Find where the given text appears and provide that cell's center as (X, Y) coordinate. 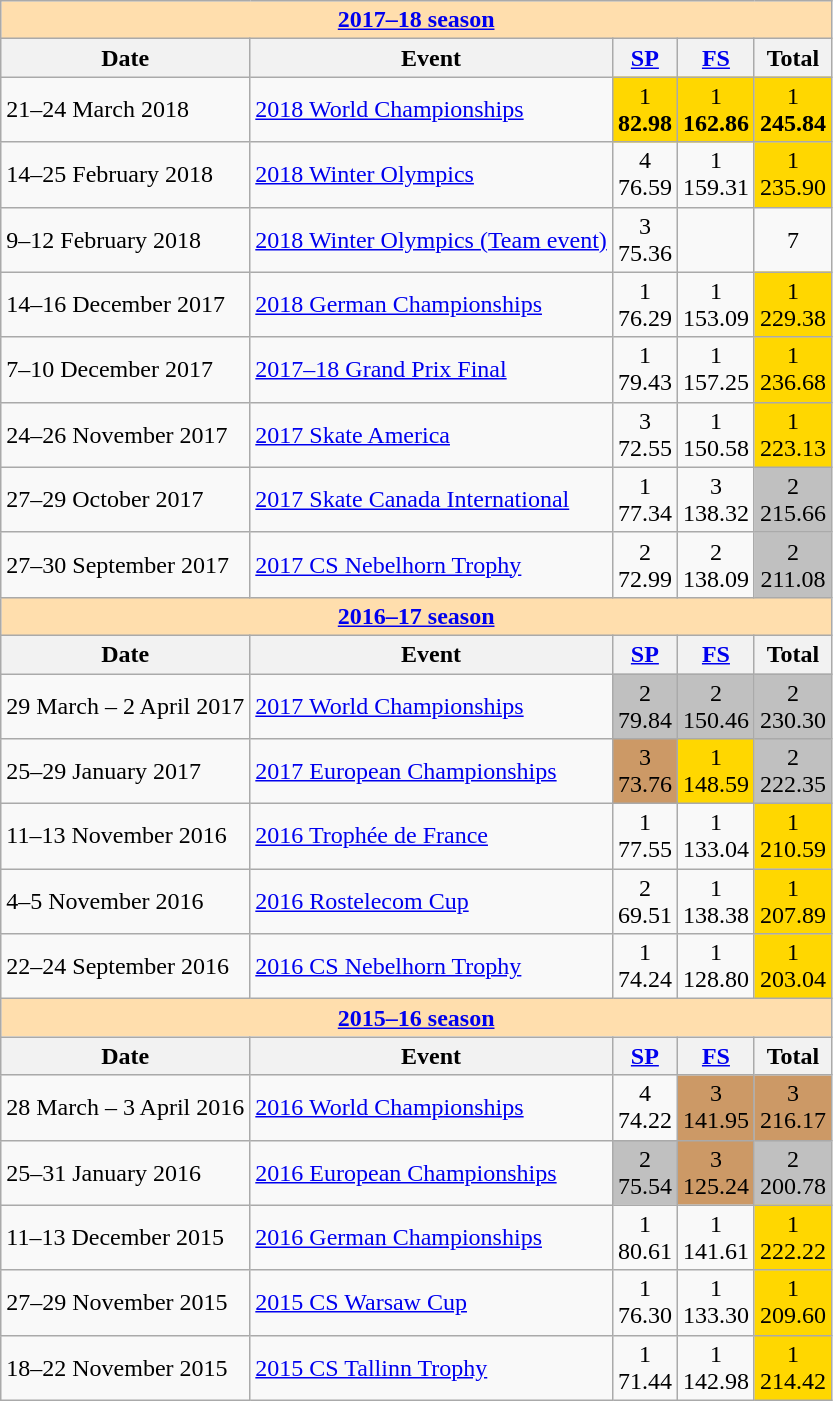
3 125.24 (716, 1172)
2017 Skate Canada International (432, 500)
4–5 November 2016 (126, 902)
2015 CS Warsaw Cup (432, 1302)
2 72.99 (644, 564)
2017 World Championships (432, 706)
1 223.13 (792, 434)
1 162.86 (716, 110)
1 80.61 (644, 1238)
2017 Skate America (432, 434)
1 203.04 (792, 966)
14–25 February 2018 (126, 174)
22–24 September 2016 (126, 966)
1 142.98 (716, 1368)
2017 European Championships (432, 772)
1 141.61 (716, 1238)
2016 CS Nebelhorn Trophy (432, 966)
27–29 October 2017 (126, 500)
1 210.59 (792, 836)
1 128.80 (716, 966)
3 72.55 (644, 434)
2015–16 season (416, 1018)
1 82.98 (644, 110)
2016 German Championships (432, 1238)
18–22 November 2015 (126, 1368)
3 75.36 (644, 240)
27–30 September 2017 (126, 564)
7 (792, 240)
28 March – 3 April 2016 (126, 1108)
25–29 January 2017 (126, 772)
1 159.31 (716, 174)
2 75.54 (644, 1172)
2 200.78 (792, 1172)
2017–18 season (416, 20)
2 69.51 (644, 902)
1 76.29 (644, 304)
3 73.76 (644, 772)
3 216.17 (792, 1108)
3 141.95 (716, 1108)
1 150.58 (716, 434)
7–10 December 2017 (126, 370)
2018 German Championships (432, 304)
2 215.66 (792, 500)
1 235.90 (792, 174)
1 229.38 (792, 304)
11–13 December 2015 (126, 1238)
1 214.42 (792, 1368)
1 79.43 (644, 370)
1 157.25 (716, 370)
24–26 November 2017 (126, 434)
27–29 November 2015 (126, 1302)
1 77.34 (644, 500)
2 79.84 (644, 706)
1 245.84 (792, 110)
21–24 March 2018 (126, 110)
2016 World Championships (432, 1108)
2016 European Championships (432, 1172)
2018 Winter Olympics (Team event) (432, 240)
2017–18 Grand Prix Final (432, 370)
2 230.30 (792, 706)
4 76.59 (644, 174)
2015 CS Tallinn Trophy (432, 1368)
14–16 December 2017 (126, 304)
2 138.09 (716, 564)
1 222.22 (792, 1238)
3 138.32 (716, 500)
1 236.68 (792, 370)
25–31 January 2016 (126, 1172)
1 76.30 (644, 1302)
1 207.89 (792, 902)
1 138.38 (716, 902)
1 133.04 (716, 836)
2016 Rostelecom Cup (432, 902)
2016–17 season (416, 616)
2 222.35 (792, 772)
2018 Winter Olympics (432, 174)
1 133.30 (716, 1302)
1 148.59 (716, 772)
1 209.60 (792, 1302)
9–12 February 2018 (126, 240)
2017 CS Nebelhorn Trophy (432, 564)
2 150.46 (716, 706)
1 74.24 (644, 966)
2016 Trophée de France (432, 836)
11–13 November 2016 (126, 836)
1 71.44 (644, 1368)
2018 World Championships (432, 110)
29 March – 2 April 2017 (126, 706)
4 74.22 (644, 1108)
2 211.08 (792, 564)
1 77.55 (644, 836)
1 153.09 (716, 304)
